Return (X, Y) of the center of cell containing provided text 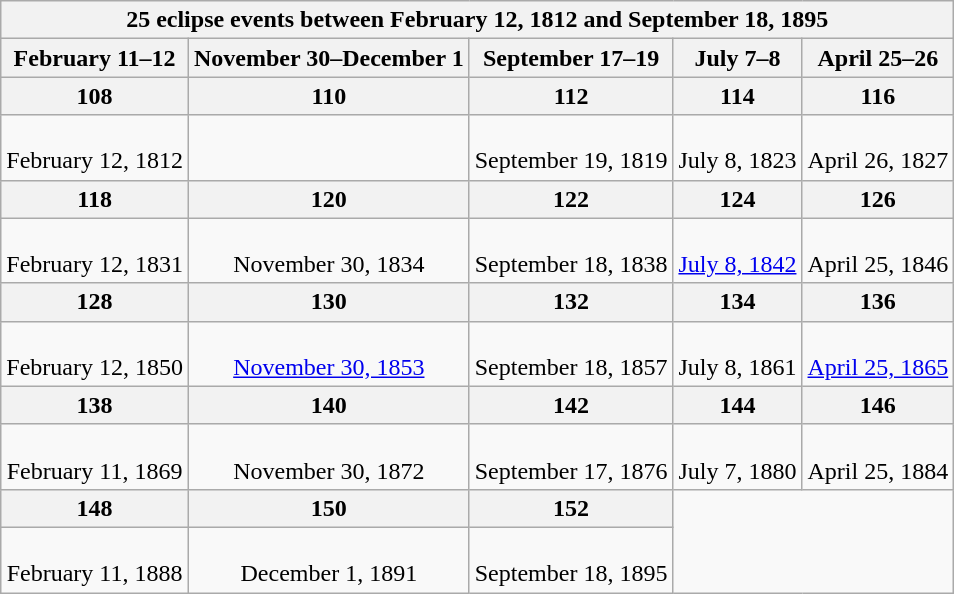
April 25, 1884 (878, 456)
108 (95, 96)
November 30, 1853 (328, 354)
148 (95, 508)
120 (328, 199)
138 (95, 405)
110 (328, 96)
July 8, 1842 (738, 250)
April 25, 1865 (878, 354)
146 (878, 405)
September 18, 1857 (571, 354)
136 (878, 302)
September 18, 1895 (571, 560)
116 (878, 96)
November 30, 1872 (328, 456)
September 19, 1819 (571, 148)
112 (571, 96)
July 7–8 (738, 58)
118 (95, 199)
128 (95, 302)
July 8, 1823 (738, 148)
130 (328, 302)
134 (738, 302)
September 17, 1876 (571, 456)
February 11, 1888 (95, 560)
February 11–12 (95, 58)
September 18, 1838 (571, 250)
114 (738, 96)
132 (571, 302)
April 25–26 (878, 58)
150 (328, 508)
July 8, 1861 (738, 354)
December 1, 1891 (328, 560)
November 30–December 1 (328, 58)
September 17–19 (571, 58)
126 (878, 199)
April 25, 1846 (878, 250)
25 eclipse events between February 12, 1812 and September 18, 1895 (478, 20)
124 (738, 199)
February 12, 1850 (95, 354)
152 (571, 508)
April 26, 1827 (878, 148)
February 12, 1831 (95, 250)
February 12, 1812 (95, 148)
140 (328, 405)
142 (571, 405)
November 30, 1834 (328, 250)
122 (571, 199)
144 (738, 405)
February 11, 1869 (95, 456)
July 7, 1880 (738, 456)
